Capture the cell that displays the provided text and extract its (x, y) central coordinate. 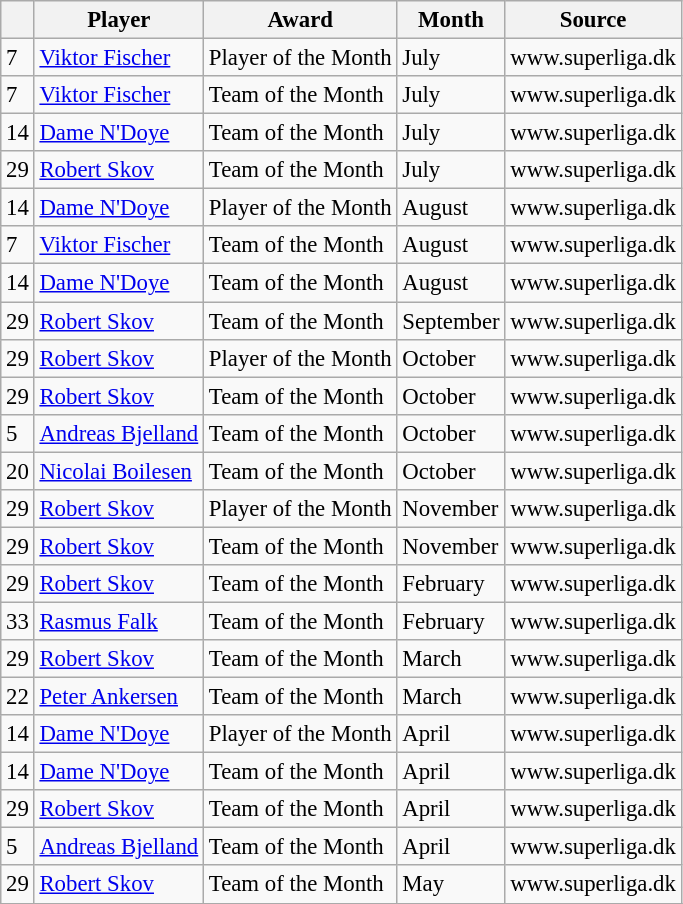
Player (118, 20)
33 (18, 621)
20 (18, 471)
Nicolai Boilesen (118, 471)
September (451, 321)
Peter Ankersen (118, 697)
Source (593, 20)
Rasmus Falk (118, 621)
Award (300, 20)
22 (18, 697)
Month (451, 20)
May (451, 885)
